Identify which cell holds the provided text, then report its [X, Y] central coordinate. 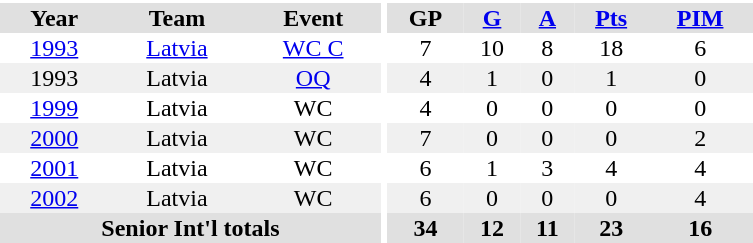
Pts [611, 18]
10 [492, 48]
8 [547, 48]
23 [611, 228]
2001 [54, 168]
2 [700, 138]
11 [547, 228]
12 [492, 228]
2000 [54, 138]
18 [611, 48]
Year [54, 18]
34 [425, 228]
1999 [54, 108]
PIM [700, 18]
Senior Int'l totals [190, 228]
A [547, 18]
3 [547, 168]
G [492, 18]
16 [700, 228]
Team [178, 18]
WC C [313, 48]
OQ [313, 78]
Event [313, 18]
GP [425, 18]
2002 [54, 198]
